Detect which cell encompasses the target text, then output its (X, Y) center coordinate. 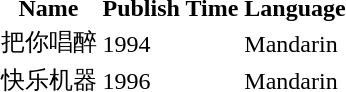
1994 (170, 43)
